Output the (X, Y) coordinate of the center of the cell containing the given text.  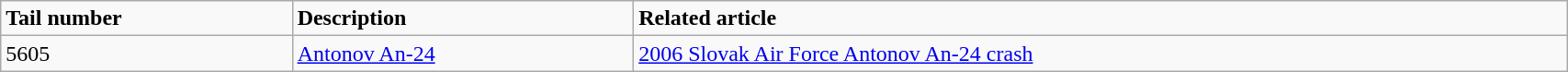
Description (463, 18)
Tail number (147, 18)
5605 (147, 54)
Related article (1100, 18)
Antonov An-24 (463, 54)
2006 Slovak Air Force Antonov An-24 crash (1100, 54)
